Pinpoint the cell where the given text exists, returning its [x, y] midpoint coordinate. 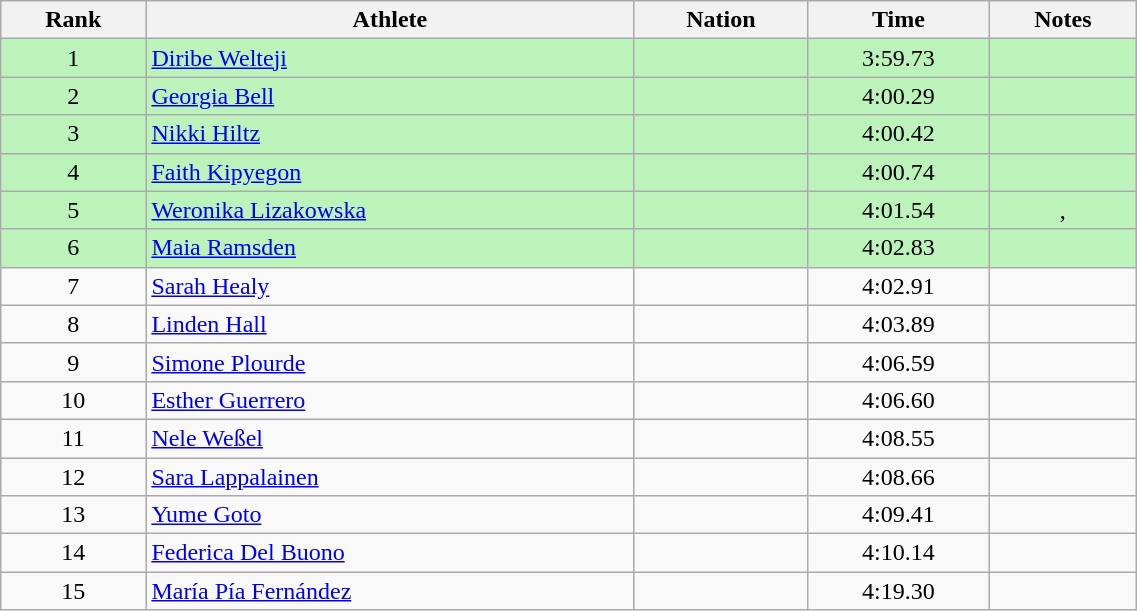
4:03.89 [898, 324]
1 [74, 58]
Diribe Welteji [390, 58]
8 [74, 324]
Nikki Hiltz [390, 134]
11 [74, 438]
14 [74, 553]
3:59.73 [898, 58]
12 [74, 477]
4:19.30 [898, 591]
4:00.42 [898, 134]
Yume Goto [390, 515]
Sarah Healy [390, 286]
13 [74, 515]
María Pía Fernández [390, 591]
, [1063, 210]
Notes [1063, 20]
2 [74, 96]
4:10.14 [898, 553]
6 [74, 248]
4:00.74 [898, 172]
4:08.55 [898, 438]
4:06.59 [898, 362]
15 [74, 591]
Time [898, 20]
4 [74, 172]
Simone Plourde [390, 362]
4:06.60 [898, 400]
Esther Guerrero [390, 400]
Maia Ramsden [390, 248]
Rank [74, 20]
Linden Hall [390, 324]
10 [74, 400]
Sara Lappalainen [390, 477]
4:08.66 [898, 477]
5 [74, 210]
Georgia Bell [390, 96]
Nation [721, 20]
4:02.83 [898, 248]
Federica Del Buono [390, 553]
7 [74, 286]
4:00.29 [898, 96]
Nele Weßel [390, 438]
3 [74, 134]
4:09.41 [898, 515]
Weronika Lizakowska [390, 210]
9 [74, 362]
Athlete [390, 20]
4:02.91 [898, 286]
4:01.54 [898, 210]
Faith Kipyegon [390, 172]
